From the cell containing the given text, extract its center point as [X, Y] coordinate. 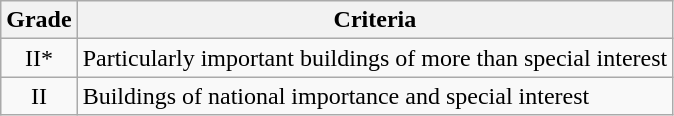
Particularly important buildings of more than special interest [375, 58]
II [39, 96]
Grade [39, 20]
Buildings of national importance and special interest [375, 96]
Criteria [375, 20]
II* [39, 58]
